Detect which cell encompasses the target text, then output its (X, Y) center coordinate. 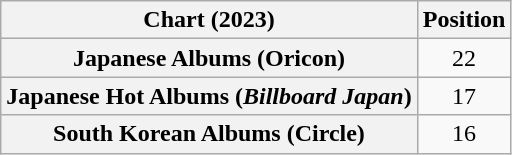
16 (464, 134)
Japanese Albums (Oricon) (209, 58)
17 (464, 96)
Japanese Hot Albums (Billboard Japan) (209, 96)
22 (464, 58)
South Korean Albums (Circle) (209, 134)
Position (464, 20)
Chart (2023) (209, 20)
